Detect which cell encompasses the target text, then output its (x, y) center coordinate. 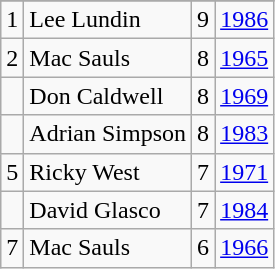
5 (12, 172)
Lee Lundin (108, 20)
1965 (244, 58)
1969 (244, 96)
1971 (244, 172)
1986 (244, 20)
2 (12, 58)
6 (204, 248)
Don Caldwell (108, 96)
Adrian Simpson (108, 134)
9 (204, 20)
1966 (244, 248)
1 (12, 20)
Ricky West (108, 172)
1983 (244, 134)
David Glasco (108, 210)
1984 (244, 210)
